Scan for the cell matching the given text and deliver its (X, Y) coordinate at center. 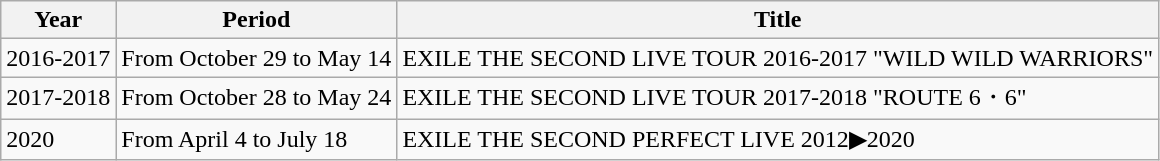
EXILE THE SECOND LIVE TOUR 2017-2018 "ROUTE 6・6" (778, 98)
2016-2017 (58, 58)
Period (256, 20)
Title (778, 20)
EXILE THE SECOND LIVE TOUR 2016-2017 "WILD WILD WARRIORS" (778, 58)
2020 (58, 139)
Year (58, 20)
EXILE THE SECOND PERFECT LIVE 2012▶2020 (778, 139)
2017-2018 (58, 98)
From April 4 to July 18 (256, 139)
From October 28 to May 24 (256, 98)
From October 29 to May 14 (256, 58)
